Identify which cell holds the provided text, then report its [X, Y] central coordinate. 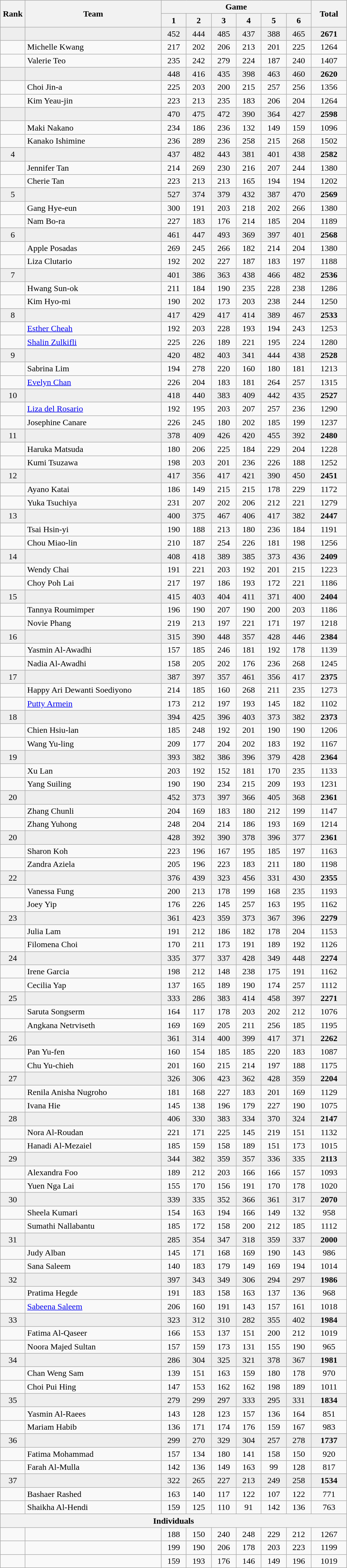
2204 [329, 1079]
465 [298, 34]
1986 [329, 1280]
1280 [329, 342]
1018 [329, 1306]
Chou Miao-lin [93, 543]
2598 [329, 114]
Mariam Habib [93, 1427]
485 [224, 34]
968 [329, 1293]
1206 [329, 730]
16 [13, 637]
2364 [329, 757]
326 [174, 1079]
763 [329, 1507]
Ayano Katai [93, 489]
Josephine Canare [93, 422]
1253 [329, 328]
148 [224, 971]
1228 [329, 449]
Nam Bo-ra [93, 221]
Yuen Nga Lai [93, 1186]
527 [174, 195]
1356 [329, 87]
1020 [329, 1186]
970 [329, 1373]
Zhang Yuhong [93, 824]
771 [329, 1494]
Cecilia Yap [93, 985]
314 [198, 1039]
33 [13, 1320]
1290 [329, 409]
295 [274, 1400]
329 [224, 1440]
246 [224, 650]
Esther Cheah [93, 328]
362 [248, 1079]
1218 [329, 623]
425 [198, 717]
254 [224, 543]
26 [13, 1039]
31 [13, 1239]
447 [198, 235]
270 [198, 1440]
Choy Poh Lai [93, 583]
Pratima Hegde [93, 1293]
1214 [329, 824]
Maki Nakano [93, 127]
2404 [329, 597]
1129 [329, 1092]
23 [13, 918]
1834 [329, 1400]
231 [174, 503]
472 [224, 114]
1172 [329, 489]
1087 [329, 1052]
1175 [329, 1065]
336 [274, 1159]
2000 [329, 1239]
455 [274, 436]
Sabrina Lim [93, 369]
Fatima Mohammad [93, 1454]
2 [198, 20]
289 [198, 141]
1737 [329, 1440]
1198 [329, 864]
1011 [329, 1387]
27 [13, 1079]
15 [13, 597]
958 [329, 1213]
2355 [329, 878]
1984 [329, 1320]
1981 [329, 1360]
Tsai Hsin-yi [93, 529]
35 [13, 1400]
Sumathi Nallabantu [93, 1226]
381 [248, 154]
1167 [329, 744]
Yuka Tsuchiya [93, 503]
430 [298, 878]
318 [248, 1239]
125 [198, 1507]
466 [274, 275]
17 [13, 677]
2070 [329, 1199]
Shaikha Al-Hendi [93, 1507]
Valerie Teo [93, 61]
Farah Al-Mulla [93, 1467]
123 [224, 1413]
2620 [329, 74]
11 [13, 436]
2271 [329, 998]
Hanadi Al-Mezaiel [93, 1146]
1231 [329, 784]
Wang Yu-ling [93, 744]
218 [248, 208]
2409 [329, 556]
1250 [329, 302]
Judy Alban [93, 1253]
376 [174, 878]
131 [248, 1347]
343 [198, 1280]
Nora Al-Roudan [93, 1132]
965 [329, 1347]
432 [248, 195]
1195 [329, 1025]
285 [174, 1239]
Xu Lan [93, 770]
493 [224, 235]
Gang Hye-eun [93, 208]
2671 [329, 34]
243 [298, 328]
Saruta Songserm [93, 1012]
1126 [329, 945]
2527 [329, 396]
14 [13, 556]
364 [274, 114]
408 [174, 556]
1245 [329, 663]
415 [174, 597]
Total [329, 14]
Team [93, 14]
1132 [329, 1132]
1199 [329, 1548]
Kanako Ishimine [93, 141]
385 [248, 556]
355 [274, 1320]
322 [174, 1481]
341 [248, 355]
1193 [329, 891]
25 [13, 998]
394 [174, 717]
475 [198, 114]
32 [13, 1280]
22 [13, 878]
2451 [329, 476]
1202 [329, 181]
2147 [329, 1119]
388 [274, 34]
Choi Jin-a [93, 87]
152 [224, 770]
416 [198, 74]
1153 [329, 931]
Yasmin Al-Raees [93, 1413]
456 [248, 878]
2568 [329, 235]
1286 [329, 288]
265 [198, 1481]
1237 [329, 422]
110 [224, 1507]
2274 [329, 958]
18 [13, 717]
317 [298, 1199]
421 [248, 476]
1102 [329, 704]
Novie Phang [93, 623]
354 [198, 1239]
460 [298, 74]
Fatima Al-Qaseer [93, 1333]
Ivana Hie [93, 1106]
156 [224, 1186]
210 [174, 543]
Filomena Choi [93, 945]
310 [224, 1320]
141 [248, 1454]
399 [248, 1039]
147 [174, 1387]
138 [198, 1106]
1147 [329, 811]
1014 [329, 1266]
2533 [329, 315]
440 [198, 396]
369 [248, 235]
405 [274, 797]
10 [13, 396]
28 [13, 1119]
429 [198, 315]
1213 [329, 369]
30 [13, 1199]
370 [274, 1119]
Sharon Koh [93, 851]
Bashaer Rashed [93, 1494]
344 [174, 1159]
Putty Armein [93, 704]
Irene Garcia [93, 971]
1191 [329, 529]
1 [174, 20]
282 [248, 1320]
2569 [329, 195]
175 [274, 971]
7 [13, 275]
8 [13, 315]
300 [174, 208]
Jennifer Tan [93, 168]
29 [13, 1159]
315 [174, 637]
Michelle Kwang [93, 47]
Shalin Zulkifli [93, 342]
Game [236, 7]
1252 [329, 462]
324 [298, 1119]
Happy Ari Dewanti Soediyono [93, 690]
439 [198, 878]
Zandra Aziela [93, 864]
1093 [329, 1172]
216 [248, 168]
Choi Pui Hing [93, 1387]
3 [224, 20]
2447 [329, 516]
264 [274, 382]
242 [198, 61]
339 [174, 1199]
Kumi Tsuzawa [93, 462]
Liza del Rosario [93, 409]
Haruka Matsuda [93, 449]
1076 [329, 1012]
1139 [329, 650]
Vanessa Fung [93, 891]
Chu Yu-chieh [93, 1065]
177 [198, 744]
36 [13, 1440]
321 [248, 1360]
2582 [329, 154]
Cherie Tan [93, 181]
Joey Yip [93, 905]
91 [248, 1507]
Zhang Chunli [93, 811]
1279 [329, 503]
Nadia Al-Awadhi [93, 663]
161 [298, 1306]
Sabeena Saleem [93, 1306]
134 [198, 1454]
1534 [329, 1481]
Apple Posadas [93, 248]
851 [329, 1413]
Yasmin Al-Awadhi [93, 650]
Noora Majed Sultan [93, 1347]
34 [13, 1360]
442 [274, 396]
986 [329, 1253]
334 [248, 1119]
450 [298, 476]
2279 [329, 918]
427 [298, 114]
19 [13, 757]
Julia Lam [93, 931]
446 [298, 637]
458 [274, 998]
1188 [329, 262]
Kim Yeau-jin [93, 101]
1502 [329, 141]
Evelyn Chan [93, 382]
249 [274, 1481]
2480 [329, 436]
2384 [329, 637]
107 [274, 1494]
Pan Yu-fen [93, 1052]
99 [274, 1467]
1273 [329, 690]
139 [174, 1373]
2375 [329, 677]
24 [13, 958]
146 [248, 1561]
1096 [329, 127]
817 [329, 1467]
2528 [329, 355]
347 [224, 1239]
2113 [329, 1159]
352 [224, 1199]
Individuals [174, 1521]
1163 [329, 851]
Renila Anisha Nugroho [93, 1092]
13 [13, 516]
230 [224, 168]
1267 [329, 1534]
330 [198, 1119]
398 [248, 74]
2262 [329, 1039]
1223 [329, 569]
Sheela Kumari [93, 1213]
9 [13, 355]
12 [13, 476]
443 [224, 154]
1075 [329, 1106]
426 [224, 436]
1015 [329, 1146]
402 [298, 1320]
1189 [329, 221]
Hwang Sun-ok [93, 288]
920 [329, 1454]
Kim Hyo-mi [93, 302]
983 [329, 1427]
2373 [329, 717]
436 [298, 556]
411 [248, 597]
1315 [329, 382]
393 [174, 757]
2536 [329, 275]
1256 [329, 543]
1407 [329, 61]
375 [198, 516]
1133 [329, 770]
374 [198, 195]
Chien Hsiu-lan [93, 730]
Chan Weng Sam [93, 1373]
325 [224, 1360]
37 [13, 1481]
Sana Saleem [93, 1266]
Wendy Chai [93, 569]
404 [224, 597]
Angkana Netrviseth [93, 1025]
Tannya Roumimper [93, 610]
463 [274, 74]
Liza Clutario [93, 262]
Yang Suiling [93, 784]
312 [198, 1320]
368 [298, 797]
Rank [13, 14]
363 [224, 275]
294 [274, 1280]
Alexandra Foo [93, 1172]
